Provide the (X, Y) coordinate of the cell's center where the given text is located.  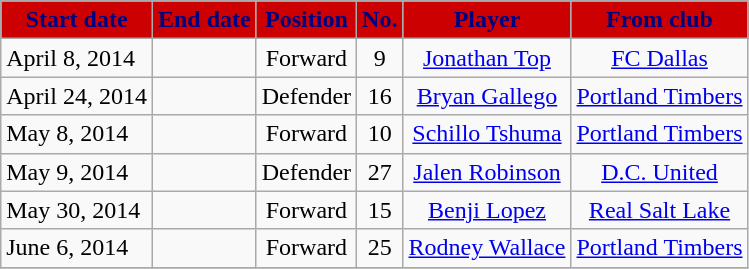
Real Salt Lake (660, 210)
Rodney Wallace (487, 248)
Jonathan Top (487, 58)
Schillo Tshuma (487, 134)
No. (380, 20)
27 (380, 172)
10 (380, 134)
FC Dallas (660, 58)
Position (306, 20)
May 30, 2014 (77, 210)
15 (380, 210)
Player (487, 20)
April 24, 2014 (77, 96)
16 (380, 96)
June 6, 2014 (77, 248)
May 8, 2014 (77, 134)
Start date (77, 20)
25 (380, 248)
9 (380, 58)
From club (660, 20)
D.C. United (660, 172)
Jalen Robinson (487, 172)
April 8, 2014 (77, 58)
Benji Lopez (487, 210)
End date (204, 20)
May 9, 2014 (77, 172)
Bryan Gallego (487, 96)
